Determine the [x, y] coordinate at the center of the cell enclosing the given text.  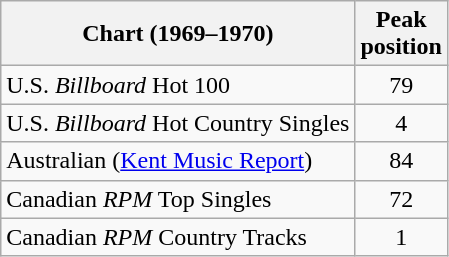
Australian (Kent Music Report) [178, 161]
84 [401, 161]
U.S. Billboard Hot 100 [178, 85]
79 [401, 85]
U.S. Billboard Hot Country Singles [178, 123]
Canadian RPM Top Singles [178, 199]
4 [401, 123]
72 [401, 199]
Canadian RPM Country Tracks [178, 237]
Peakposition [401, 34]
Chart (1969–1970) [178, 34]
1 [401, 237]
